Determine the [x, y] coordinate at the center of the cell enclosing the given text.  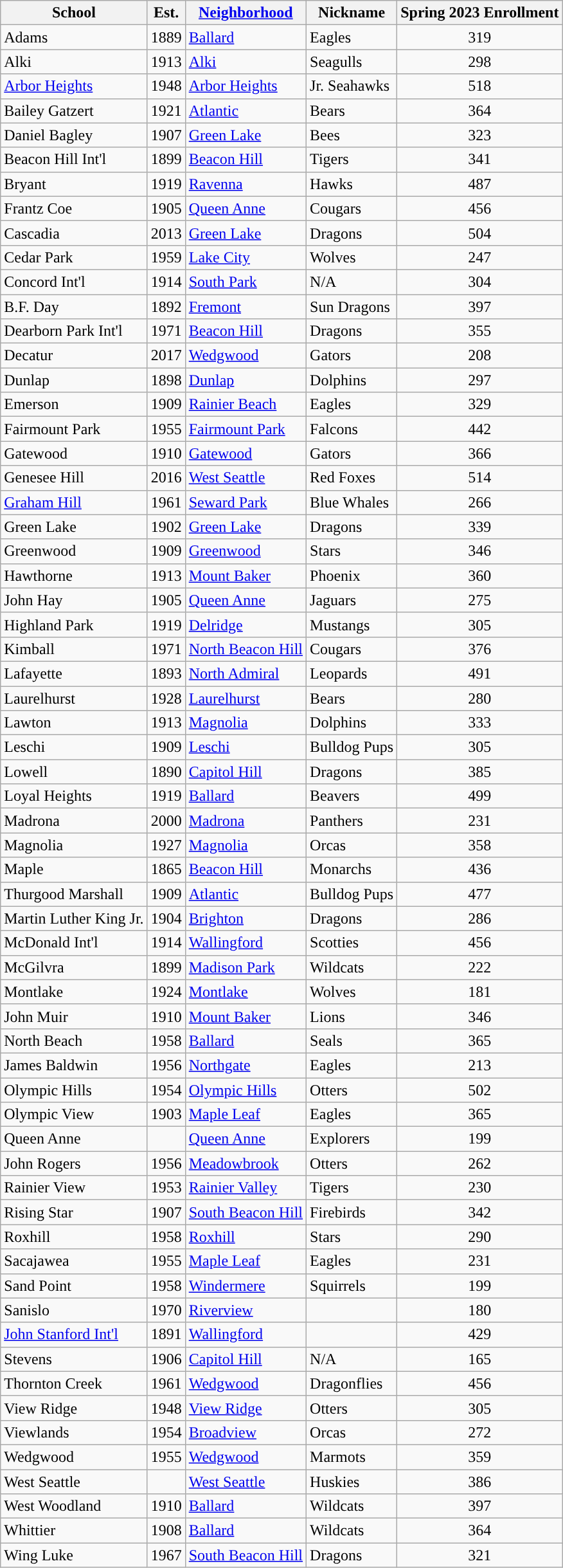
Graham Hill [74, 502]
208 [479, 356]
James Baldwin [74, 1065]
1906 [166, 1359]
504 [479, 233]
Neighborhood [246, 13]
North Admiral [246, 673]
358 [479, 845]
Nickname [352, 13]
1898 [166, 380]
319 [479, 37]
Olympic View [74, 1115]
Lowell [74, 772]
2016 [166, 478]
502 [479, 1090]
Fremont [246, 307]
262 [479, 1163]
1904 [166, 918]
Cedar Park [74, 257]
Brighton [246, 918]
Meadowbrook [246, 1163]
Adams [74, 37]
Bees [352, 135]
Jaguars [352, 600]
Rainier Beach [246, 405]
Stevens [74, 1359]
Mustangs [352, 624]
385 [479, 772]
Seagulls [352, 62]
Kimball [74, 649]
Squirrels [352, 1286]
Northgate [246, 1065]
1889 [166, 37]
442 [479, 429]
1953 [166, 1188]
436 [479, 870]
South Park [246, 282]
Bailey Gatzert [74, 111]
Emerson [74, 405]
366 [479, 453]
Riverview [246, 1310]
Maple [74, 870]
1865 [166, 870]
Panthers [352, 821]
Thornton Creek [74, 1383]
Dragonflies [352, 1383]
Broadview [246, 1432]
213 [479, 1065]
Windermere [246, 1286]
Ravenna [246, 184]
McDonald Int'l [74, 943]
321 [479, 1555]
Jr. Seahawks [352, 86]
Madison Park [246, 967]
341 [479, 160]
Sacajawea [74, 1261]
1902 [166, 527]
2013 [166, 233]
Wing Luke [74, 1555]
Hawthorne [74, 576]
2017 [166, 356]
Sanislo [74, 1310]
Rainier Valley [246, 1188]
Monarchs [352, 870]
Est. [166, 13]
Firebirds [352, 1212]
B.F. Day [74, 307]
Cascadia [74, 233]
222 [479, 967]
Phoenix [352, 576]
386 [479, 1481]
Beacon Hill Int'l [74, 160]
John Hay [74, 600]
Genesee Hill [74, 478]
Thurgood Marshall [74, 894]
275 [479, 600]
518 [479, 86]
359 [479, 1457]
477 [479, 894]
333 [479, 723]
1928 [166, 698]
Seward Park [246, 502]
McGilvra [74, 967]
304 [479, 282]
Decatur [74, 356]
Whittier [74, 1531]
1890 [166, 772]
Lions [352, 1016]
Rainier View [74, 1188]
1970 [166, 1310]
Huskies [352, 1481]
North Beacon Hill [246, 649]
360 [479, 576]
West Woodland [74, 1506]
247 [479, 257]
Daniel Bagley [74, 135]
1893 [166, 673]
Viewlands [74, 1432]
290 [479, 1237]
180 [479, 1310]
Red Foxes [352, 478]
499 [479, 796]
487 [479, 184]
North Beach [74, 1041]
Dearborn Park Int'l [74, 331]
John Muir [74, 1016]
Delridge [246, 624]
514 [479, 478]
323 [479, 135]
John Stanford Int'l [74, 1335]
1921 [166, 111]
339 [479, 527]
Rising Star [74, 1212]
Lawton [74, 723]
1967 [166, 1555]
298 [479, 62]
230 [479, 1188]
Blue Whales [352, 502]
Marmots [352, 1457]
Sand Point [74, 1286]
Loyal Heights [74, 796]
Lake City [246, 257]
1891 [166, 1335]
1959 [166, 257]
Concord Int'l [74, 282]
1892 [166, 307]
Highland Park [74, 624]
Beavers [352, 796]
Leopards [352, 673]
1908 [166, 1531]
165 [479, 1359]
297 [479, 380]
1924 [166, 992]
342 [479, 1212]
376 [479, 649]
Spring 2023 Enrollment [479, 13]
491 [479, 673]
Falcons [352, 429]
Explorers [352, 1139]
Scotties [352, 943]
Lafayette [74, 673]
181 [479, 992]
429 [479, 1335]
329 [479, 405]
286 [479, 918]
266 [479, 502]
272 [479, 1432]
1927 [166, 845]
1903 [166, 1115]
John Rogers [74, 1163]
Bryant [74, 184]
2000 [166, 821]
Frantz Coe [74, 208]
355 [479, 331]
Martin Luther King Jr. [74, 918]
Sun Dragons [352, 307]
School [74, 13]
Hawks [352, 184]
Seals [352, 1041]
280 [479, 698]
